Identify which cell holds the provided text, then report its [X, Y] central coordinate. 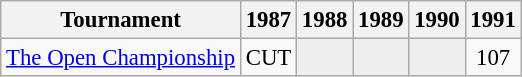
1990 [437, 20]
The Open Championship [121, 58]
1991 [493, 20]
1988 [325, 20]
CUT [268, 58]
1989 [381, 20]
107 [493, 58]
Tournament [121, 20]
1987 [268, 20]
